Search for the cell housing the specified text and yield its [X, Y] center coordinate. 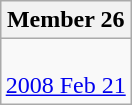
Member 26 [66, 20]
2008 Feb 21 [66, 72]
